Extract the [x, y] coordinate from the center of the cell holding the provided text.  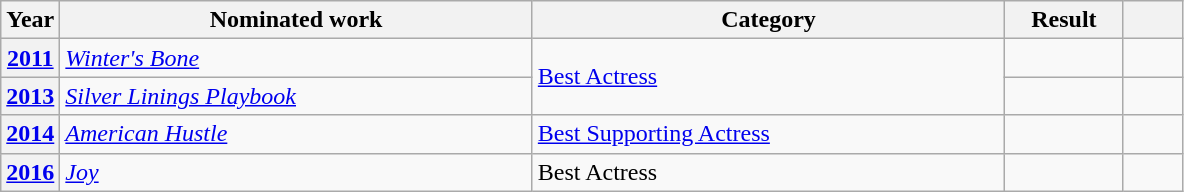
2013 [30, 96]
Silver Linings Playbook [296, 96]
2011 [30, 58]
Best Supporting Actress [768, 134]
2016 [30, 172]
Joy [296, 172]
2014 [30, 134]
Category [768, 20]
Winter's Bone [296, 58]
Nominated work [296, 20]
Result [1064, 20]
American Hustle [296, 134]
Year [30, 20]
